Provide the (x, y) coordinate of the cell's center where the given text is located.  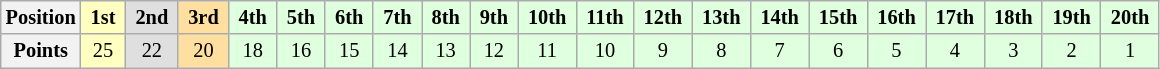
18th (1013, 17)
9 (663, 51)
13 (446, 51)
9th (494, 17)
10 (604, 51)
5 (896, 51)
8 (721, 51)
11 (547, 51)
25 (104, 51)
13th (721, 17)
7th (397, 17)
16 (301, 51)
1 (1130, 51)
11th (604, 17)
12th (663, 17)
15 (349, 51)
1st (104, 17)
2 (1071, 51)
20 (203, 51)
20th (1130, 17)
3rd (203, 17)
10th (547, 17)
Points (41, 51)
7 (779, 51)
17th (955, 17)
4 (955, 51)
16th (896, 17)
19th (1071, 17)
6th (349, 17)
3 (1013, 51)
15th (838, 17)
14th (779, 17)
2nd (152, 17)
4th (253, 17)
12 (494, 51)
22 (152, 51)
8th (446, 17)
5th (301, 17)
6 (838, 51)
Position (41, 17)
18 (253, 51)
14 (397, 51)
